Search for the cell housing the specified text and yield its (X, Y) center coordinate. 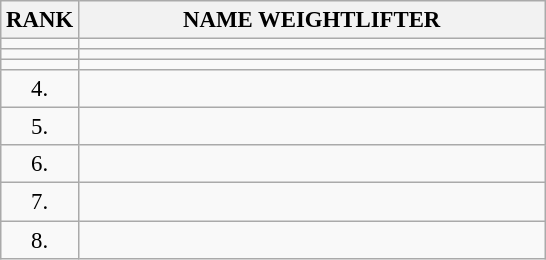
NAME WEIGHTLIFTER (312, 20)
RANK (40, 20)
4. (40, 89)
8. (40, 240)
7. (40, 202)
5. (40, 127)
6. (40, 165)
